Output the (X, Y) coordinate of the center of the cell containing the given text.  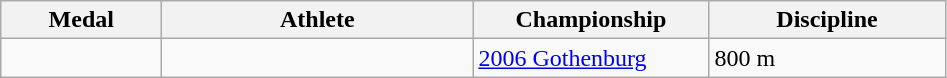
Championship (591, 20)
2006 Gothenburg (591, 58)
Discipline (827, 20)
Athlete (318, 20)
Medal (82, 20)
800 m (827, 58)
